Provide the [X, Y] coordinate of the cell's center where the given text is located.  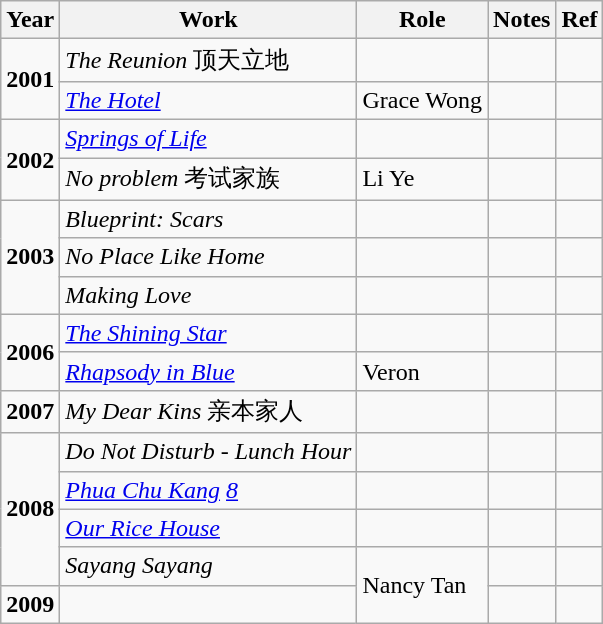
2009 [30, 604]
2006 [30, 352]
Sayang Sayang [208, 566]
Notes [522, 20]
Do Not Disturb - Lunch Hour [208, 452]
2001 [30, 80]
Work [208, 20]
Year [30, 20]
Springs of Life [208, 138]
Nancy Tan [422, 585]
The Reunion 顶天立地 [208, 60]
2007 [30, 412]
2003 [30, 257]
Making Love [208, 295]
The Shining Star [208, 333]
Li Ye [422, 180]
Rhapsody in Blue [208, 371]
No Place Like Home [208, 257]
The Hotel [208, 100]
Grace Wong [422, 100]
Phua Chu Kang 8 [208, 490]
Ref [580, 20]
Blueprint: Scars [208, 219]
No problem 考试家族 [208, 180]
My Dear Kins 亲本家人 [208, 412]
Our Rice House [208, 528]
2002 [30, 160]
2008 [30, 509]
Role [422, 20]
Veron [422, 371]
